Find where the given text appears and provide that cell's center as (x, y) coordinate. 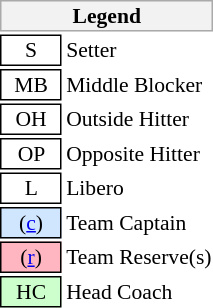
(r) (30, 258)
Libero (139, 188)
Legend (106, 16)
(c) (30, 223)
Middle Blocker (139, 85)
Head Coach (139, 292)
Team Reserve(s) (139, 258)
Opposite Hitter (139, 154)
Team Captain (139, 223)
Outside Hitter (139, 120)
OP (30, 154)
HC (30, 292)
MB (30, 85)
Setter (139, 50)
S (30, 50)
L (30, 188)
OH (30, 120)
